Determine the [X, Y] coordinate at the center of the cell enclosing the given text.  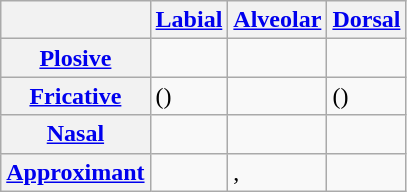
Approximant [76, 172]
, [278, 172]
Plosive [76, 58]
Nasal [76, 134]
Labial [189, 20]
Fricative [76, 96]
Alveolar [278, 20]
Dorsal [366, 20]
